Identify which cell holds the provided text, then report its (X, Y) central coordinate. 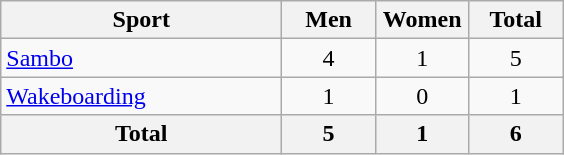
6 (516, 134)
4 (329, 58)
Women (422, 20)
Men (329, 20)
Sport (142, 20)
0 (422, 96)
Wakeboarding (142, 96)
Sambo (142, 58)
